Return (X, Y) of the center of cell containing provided text 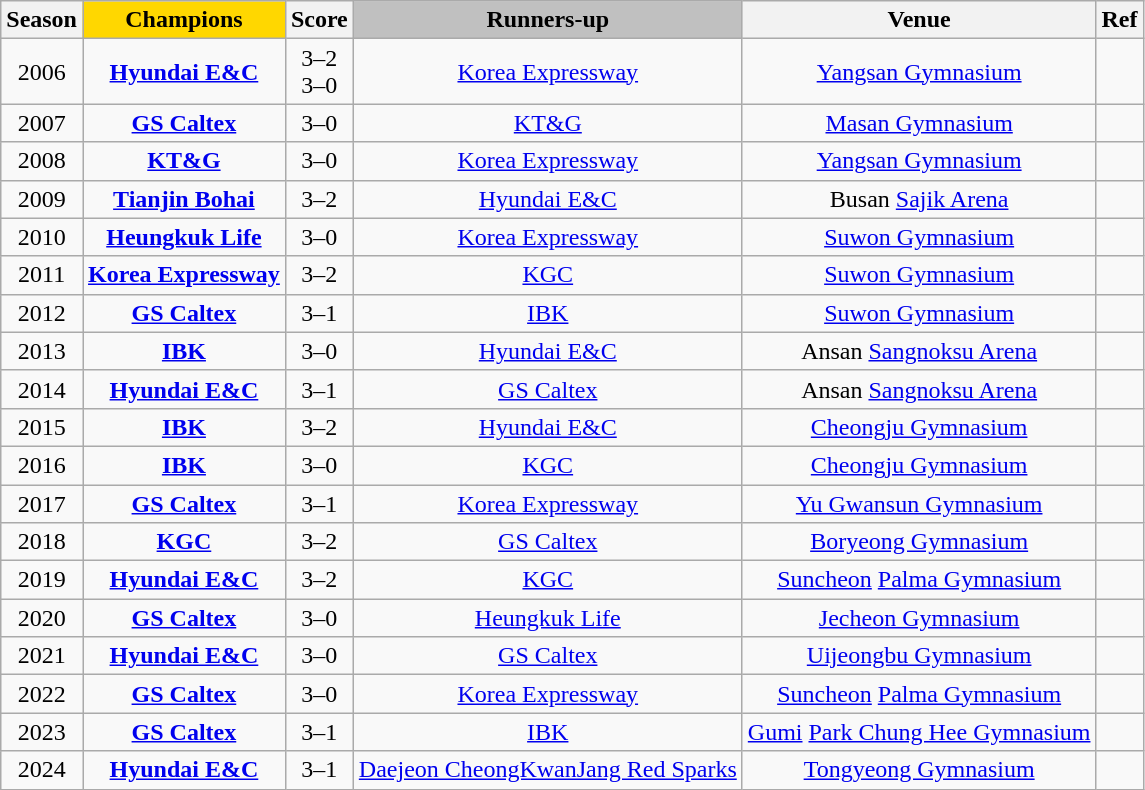
2015 (42, 427)
Tongyeong Gymnasium (919, 770)
Masan Gymnasium (919, 123)
Yu Gwansun Gymnasium (919, 503)
Gumi Park Chung Hee Gymnasium (919, 732)
2017 (42, 503)
Score (319, 20)
2008 (42, 161)
2023 (42, 732)
Champions (184, 20)
2014 (42, 389)
Ref (1120, 20)
2007 (42, 123)
2012 (42, 313)
Season (42, 20)
Venue (919, 20)
Boryeong Gymnasium (919, 542)
2021 (42, 656)
2020 (42, 618)
2011 (42, 275)
2010 (42, 237)
2006 (42, 72)
Uijeongbu Gymnasium (919, 656)
Jecheon Gymnasium (919, 618)
Daejeon CheongKwanJang Red Sparks (548, 770)
2022 (42, 694)
3–23–0 (319, 72)
2009 (42, 199)
Busan Sajik Arena (919, 199)
2024 (42, 770)
2016 (42, 465)
2018 (42, 542)
Tianjin Bohai (184, 199)
Runners-up (548, 20)
2019 (42, 580)
2013 (42, 351)
